Output the [x, y] coordinate of the center of the cell containing the given text.  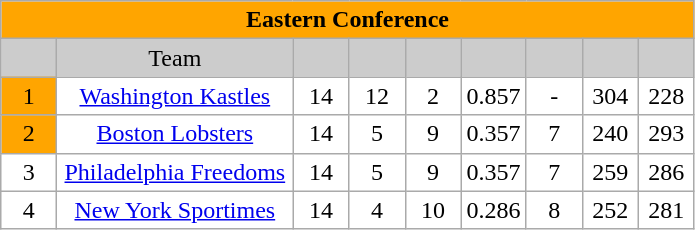
259 [610, 172]
0.286 [494, 210]
- [554, 96]
Washington Kastles [175, 96]
10 [433, 210]
3 [29, 172]
8 [554, 210]
Team [175, 58]
Philadelphia Freedoms [175, 172]
240 [610, 134]
228 [666, 96]
Eastern Conference [348, 20]
New York Sportimes [175, 210]
286 [666, 172]
Boston Lobsters [175, 134]
252 [610, 210]
12 [377, 96]
304 [610, 96]
293 [666, 134]
1 [29, 96]
281 [666, 210]
0.857 [494, 96]
